Output the (x, y) coordinate of the center of the cell containing the given text.  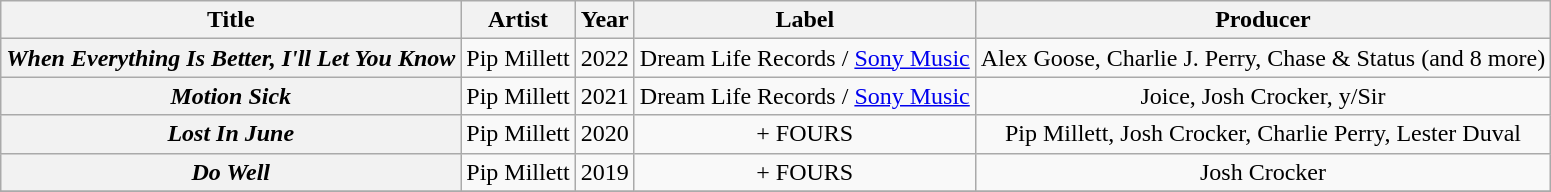
Year (604, 20)
Do Well (231, 172)
Joice, Josh Crocker, y/Sir (1262, 96)
Lost In June (231, 134)
Title (231, 20)
Alex Goose, Charlie J. Perry, Chase & Status (and 8 more) (1262, 58)
2019 (604, 172)
Label (804, 20)
Josh Crocker (1262, 172)
When Everything Is Better, I'll Let You Know (231, 58)
Motion Sick (231, 96)
2021 (604, 96)
Pip Millett, Josh Crocker, Charlie Perry, Lester Duval (1262, 134)
2020 (604, 134)
2022 (604, 58)
Producer (1262, 20)
Artist (518, 20)
